Find where the given text appears and provide that cell's center as [X, Y] coordinate. 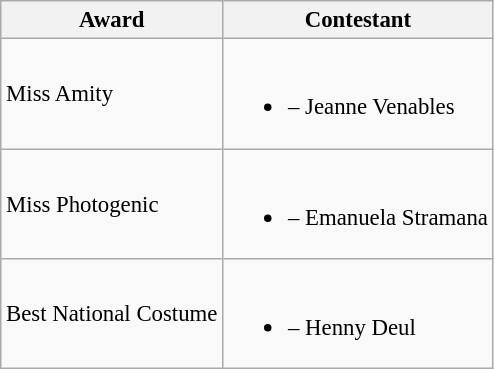
Miss Photogenic [112, 204]
– Emanuela Stramana [358, 204]
– Jeanne Venables [358, 94]
Award [112, 20]
– Henny Deul [358, 314]
Contestant [358, 20]
Best National Costume [112, 314]
Miss Amity [112, 94]
